Detect which cell encompasses the target text, then output its (x, y) center coordinate. 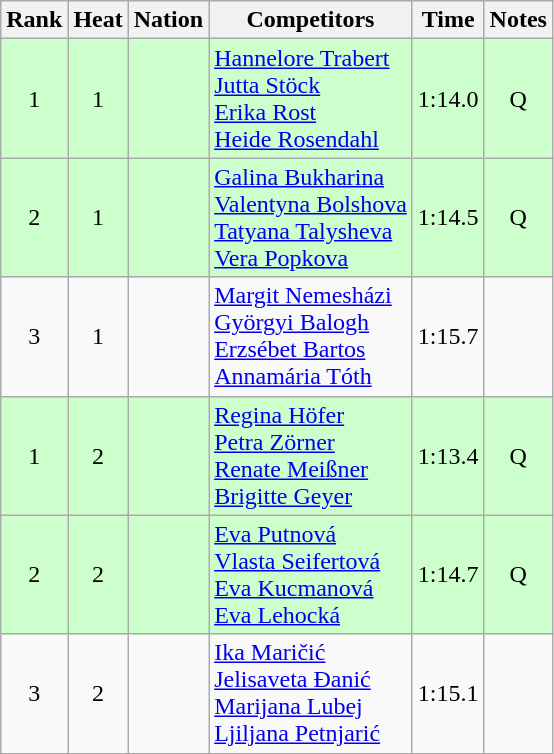
Margit NemesháziGyörgyi BaloghErzsébet BartosAnnamária Tóth (311, 336)
Time (448, 20)
Nation (168, 20)
Galina BukharinaValentyna BolshovaTatyana TalyshevaVera Popkova (311, 218)
1:14.7 (448, 574)
1:14.0 (448, 98)
Eva PutnováVlasta SeifertováEva KucmanováEva Lehocká (311, 574)
Rank (34, 20)
Hannelore TrabertJutta StöckErika RostHeide Rosendahl (311, 98)
Heat (98, 20)
Competitors (311, 20)
Notes (518, 20)
Regina HöferPetra ZörnerRenate MeißnerBrigitte Geyer (311, 456)
1:15.1 (448, 694)
1:14.5 (448, 218)
1:13.4 (448, 456)
1:15.7 (448, 336)
Ika MaričićJelisaveta ĐanićMarijana LubejLjiljana Petnjarić (311, 694)
